Detect which cell encompasses the target text, then output its [X, Y] center coordinate. 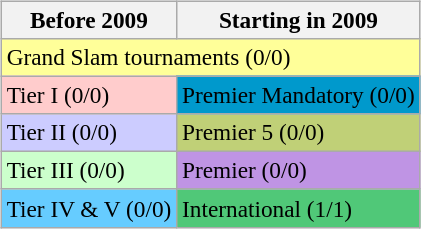
Starting in 2009 [298, 20]
Premier (0/0) [298, 171]
Tier II (0/0) [88, 133]
Premier Mandatory (0/0) [298, 95]
Tier IV & V (0/0) [88, 208]
Tier III (0/0) [88, 171]
International (1/1) [298, 208]
Grand Slam tournaments (0/0) [210, 57]
Premier 5 (0/0) [298, 133]
Before 2009 [88, 20]
Tier I (0/0) [88, 95]
